Return the (X, Y) coordinate for the center point of the cell that contains the specified text.  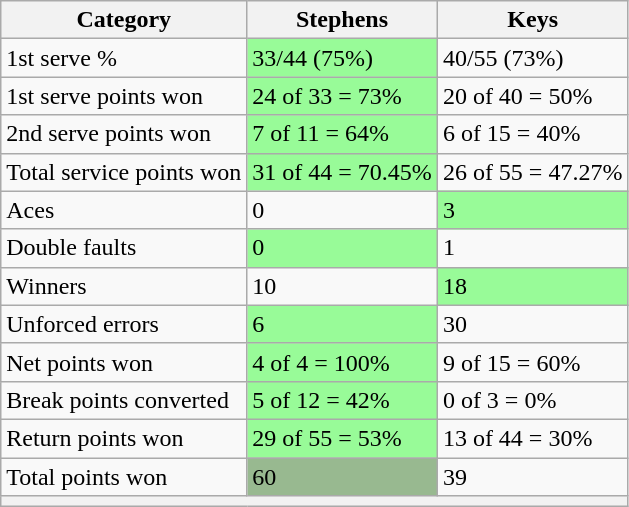
Total points won (124, 477)
Keys (532, 20)
Total service points won (124, 172)
Winners (124, 286)
20 of 40 = 50% (532, 96)
Unforced errors (124, 324)
Break points converted (124, 400)
10 (342, 286)
3 (532, 210)
60 (342, 477)
40/55 (73%) (532, 58)
6 of 15 = 40% (532, 134)
18 (532, 286)
0 of 3 = 0% (532, 400)
1st serve points won (124, 96)
13 of 44 = 30% (532, 438)
Net points won (124, 362)
30 (532, 324)
33/44 (75%) (342, 58)
9 of 15 = 60% (532, 362)
Stephens (342, 20)
Category (124, 20)
Double faults (124, 248)
1 (532, 248)
6 (342, 324)
24 of 33 = 73% (342, 96)
5 of 12 = 42% (342, 400)
1st serve % (124, 58)
4 of 4 = 100% (342, 362)
2nd serve points won (124, 134)
26 of 55 = 47.27% (532, 172)
29 of 55 = 53% (342, 438)
Aces (124, 210)
31 of 44 = 70.45% (342, 172)
Return points won (124, 438)
39 (532, 477)
7 of 11 = 64% (342, 134)
